Capture the cell that displays the provided text and extract its [x, y] central coordinate. 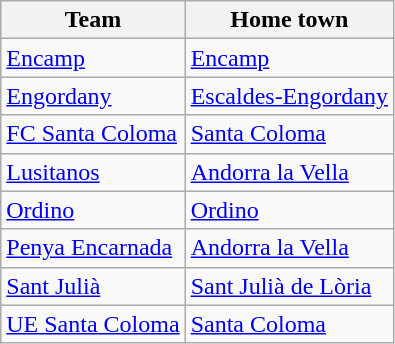
Home town [289, 20]
Team [93, 20]
Penya Encarnada [93, 248]
Sant Julià [93, 286]
Sant Julià de Lòria [289, 286]
UE Santa Coloma [93, 324]
FC Santa Coloma [93, 134]
Lusitanos [93, 172]
Engordany [93, 96]
Escaldes-Engordany [289, 96]
